Search for the cell housing the specified text and yield its [X, Y] center coordinate. 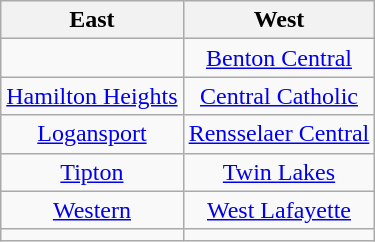
West [279, 20]
Western [92, 210]
West Lafayette [279, 210]
Central Catholic [279, 96]
Tipton [92, 172]
East [92, 20]
Hamilton Heights [92, 96]
Rensselaer Central [279, 134]
Twin Lakes [279, 172]
Benton Central [279, 58]
Logansport [92, 134]
